For the text-containing cell, return its midpoint in (X, Y) coordinate format. 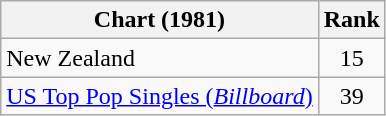
New Zealand (160, 58)
Chart (1981) (160, 20)
Rank (352, 20)
15 (352, 58)
US Top Pop Singles (Billboard) (160, 96)
39 (352, 96)
